Scan for the cell matching the given text and deliver its (x, y) coordinate at center. 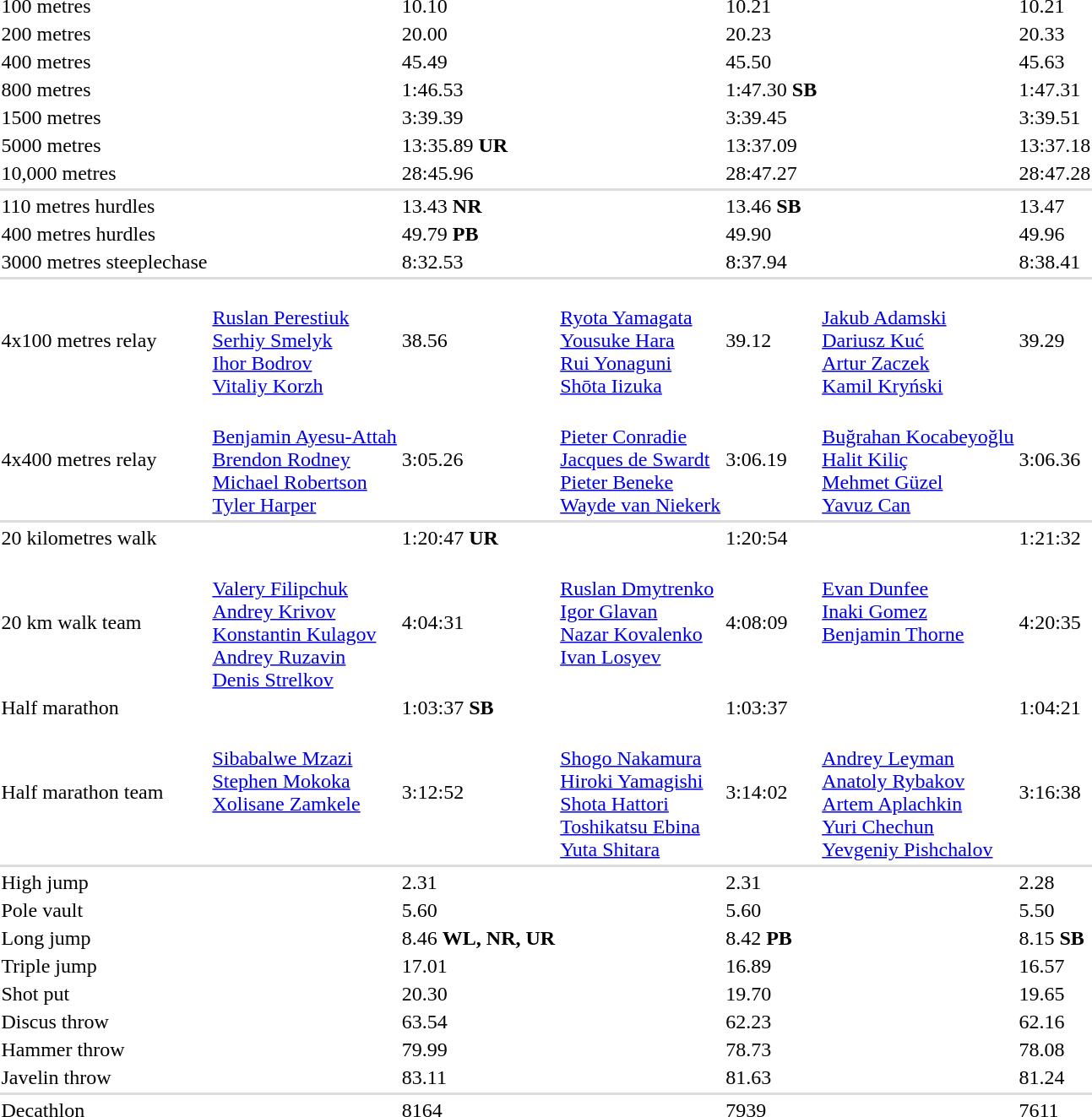
400 metres (105, 62)
1:03:37 (772, 708)
2.28 (1055, 882)
1:03:37 SB (478, 708)
3:12:52 (478, 792)
Shogo NakamuraHiroki YamagishiShota HattoriToshikatsu EbinaYuta Shitara (640, 792)
Long jump (105, 938)
16.89 (772, 966)
1:47.31 (1055, 89)
Evan DunfeeInaki GomezBenjamin Thorne (918, 623)
20.23 (772, 34)
5.50 (1055, 910)
81.63 (772, 1077)
1:20:54 (772, 538)
3:06.36 (1055, 459)
Jakub AdamskiDariusz KućArtur ZaczekKamil Kryński (918, 340)
45.63 (1055, 62)
Andrey LeymanAnatoly RybakovArtem AplachkinYuri ChechunYevgeniy Pishchalov (918, 792)
1:20:47 UR (478, 538)
High jump (105, 882)
49.79 PB (478, 234)
39.12 (772, 340)
28:47.28 (1055, 173)
8.46 WL, NR, UR (478, 938)
17.01 (478, 966)
800 metres (105, 89)
4:04:31 (478, 623)
83.11 (478, 1077)
20.33 (1055, 34)
28:47.27 (772, 173)
Buğrahan KocabeyoğluHalit KiliçMehmet GüzelYavuz Can (918, 459)
4x100 metres relay (105, 340)
49.96 (1055, 234)
8:37.94 (772, 262)
8:32.53 (478, 262)
Valery FilipchukAndrey KrivovKonstantin KulagovAndrey RuzavinDenis Strelkov (304, 623)
3:39.45 (772, 117)
4:20:35 (1055, 623)
Triple jump (105, 966)
1:46.53 (478, 89)
200 metres (105, 34)
20 kilometres walk (105, 538)
45.49 (478, 62)
16.57 (1055, 966)
81.24 (1055, 1077)
28:45.96 (478, 173)
Javelin throw (105, 1077)
3:06.19 (772, 459)
13:37.18 (1055, 145)
Ruslan DmytrenkoIgor GlavanNazar KovalenkoIvan Losyev (640, 623)
62.23 (772, 1022)
400 metres hurdles (105, 234)
5000 metres (105, 145)
13.46 SB (772, 206)
13:35.89 UR (478, 145)
Ryota YamagataYousuke HaraRui YonaguniShōta Iizuka (640, 340)
3:05.26 (478, 459)
63.54 (478, 1022)
1:21:32 (1055, 538)
20 km walk team (105, 623)
3:16:38 (1055, 792)
Half marathon (105, 708)
19.65 (1055, 994)
1500 metres (105, 117)
49.90 (772, 234)
19.70 (772, 994)
78.73 (772, 1049)
1:47.30 SB (772, 89)
Pole vault (105, 910)
79.99 (478, 1049)
39.29 (1055, 340)
20.30 (478, 994)
13.47 (1055, 206)
3:14:02 (772, 792)
Ruslan PerestiukSerhiy SmelykIhor BodrovVitaliy Korzh (304, 340)
45.50 (772, 62)
62.16 (1055, 1022)
Discus throw (105, 1022)
78.08 (1055, 1049)
3000 metres steeplechase (105, 262)
110 metres hurdles (105, 206)
20.00 (478, 34)
10,000 metres (105, 173)
8.42 PB (772, 938)
Sibabalwe MzaziStephen MokokaXolisane Zamkele (304, 792)
38.56 (478, 340)
Benjamin Ayesu-AttahBrendon RodneyMichael RobertsonTyler Harper (304, 459)
4x400 metres relay (105, 459)
Shot put (105, 994)
3:39.39 (478, 117)
Half marathon team (105, 792)
Pieter ConradieJacques de SwardtPieter BenekeWayde van Niekerk (640, 459)
4:08:09 (772, 623)
3:39.51 (1055, 117)
8.15 SB (1055, 938)
8:38.41 (1055, 262)
13.43 NR (478, 206)
1:04:21 (1055, 708)
13:37.09 (772, 145)
Hammer throw (105, 1049)
